Search for the cell housing the specified text and yield its [x, y] center coordinate. 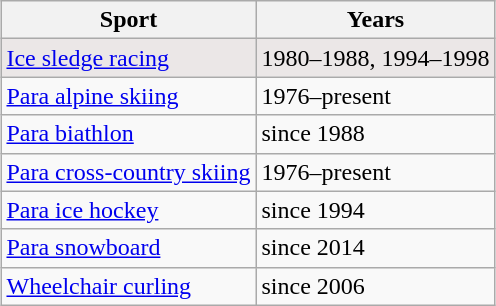
since 1994 [376, 210]
Para cross-country skiing [128, 172]
since 1988 [376, 134]
since 2014 [376, 248]
since 2006 [376, 286]
Ice sledge racing [128, 58]
Para ice hockey [128, 210]
Para alpine skiing [128, 96]
Years [376, 20]
Wheelchair curling [128, 286]
1980–1988, 1994–1998 [376, 58]
Para biathlon [128, 134]
Para snowboard [128, 248]
Sport [128, 20]
